Pinpoint the cell where the given text exists, returning its (x, y) midpoint coordinate. 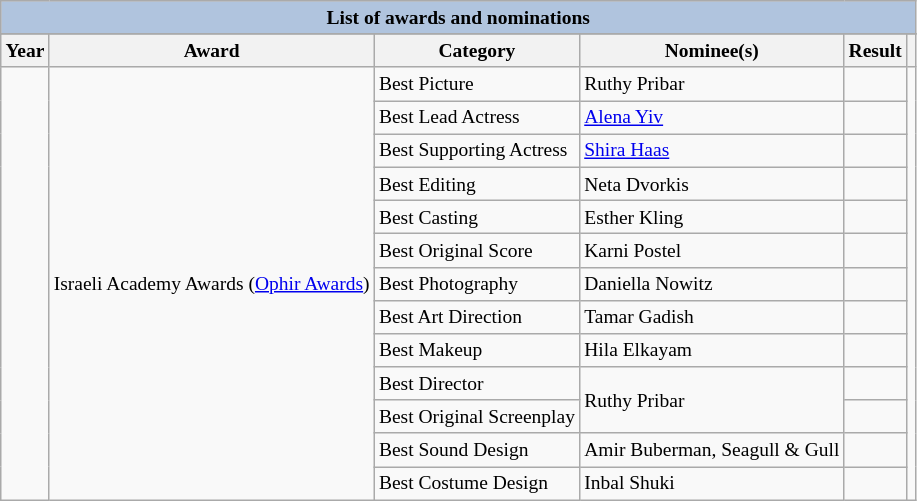
Amir Buberman, Seagull & Gull (712, 450)
List of awards and nominations (458, 18)
Best Casting (476, 216)
Best Costume Design (476, 484)
Best Art Direction (476, 316)
Best Director (476, 384)
Best Editing (476, 184)
Hila Elkayam (712, 350)
Best Supporting Actress (476, 150)
Year (25, 50)
Best Lead Actress (476, 118)
Israeli Academy Awards (Ophir Awards) (212, 284)
Neta Dvorkis (712, 184)
Tamar Gadish (712, 316)
Karni Postel (712, 250)
Best Original Screenplay (476, 416)
Alena Yiv (712, 118)
Best Makeup (476, 350)
Nominee(s) (712, 50)
Result (875, 50)
Shira Haas (712, 150)
Award (212, 50)
Best Picture (476, 84)
Daniella Nowitz (712, 284)
Best Original Score (476, 250)
Inbal Shuki (712, 484)
Esther Kling (712, 216)
Best Photography (476, 284)
Best Sound Design (476, 450)
Category (476, 50)
